From the cell containing the given text, extract its center point as [x, y] coordinate. 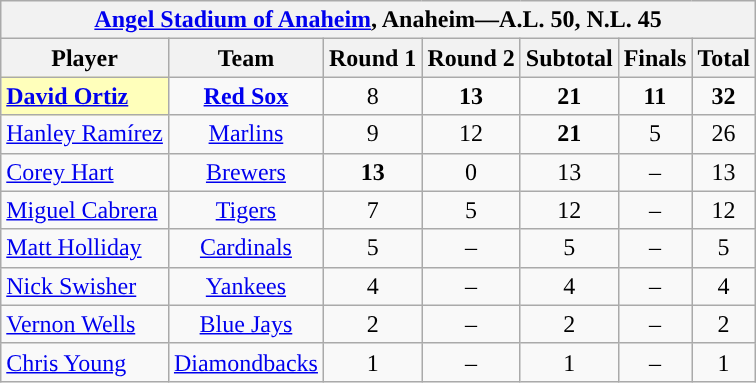
Nick Swisher [85, 286]
Round 1 [372, 58]
9 [372, 134]
Hanley Ramírez [85, 134]
11 [655, 96]
0 [471, 172]
8 [372, 96]
Yankees [246, 286]
Team [246, 58]
Diamondbacks [246, 362]
26 [724, 134]
Corey Hart [85, 172]
Chris Young [85, 362]
Brewers [246, 172]
Round 2 [471, 58]
Red Sox [246, 96]
Vernon Wells [85, 324]
Tigers [246, 210]
Matt Holliday [85, 248]
Angel Stadium of Anaheim, Anaheim—A.L. 50, N.L. 45 [378, 20]
Blue Jays [246, 324]
7 [372, 210]
Miguel Cabrera [85, 210]
Marlins [246, 134]
Player [85, 58]
Finals [655, 58]
Total [724, 58]
Cardinals [246, 248]
Subtotal [569, 58]
32 [724, 96]
David Ortiz [85, 96]
